From the cell containing the given text, extract its center point as (X, Y) coordinate. 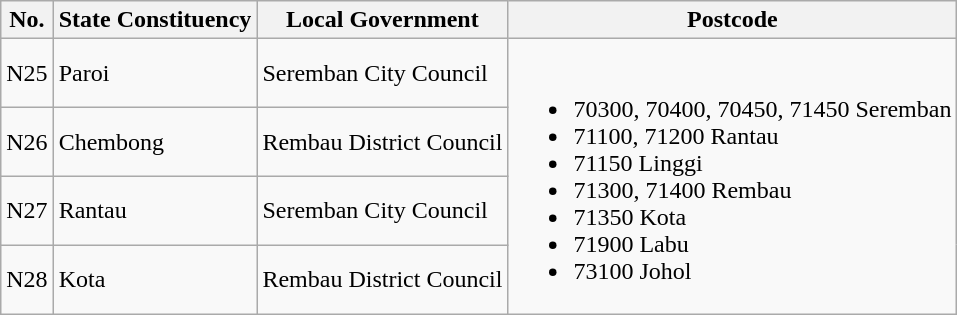
State Constituency (155, 20)
No. (27, 20)
Chembong (155, 142)
Rantau (155, 210)
Kota (155, 280)
70300, 70400, 70450, 71450 Seremban71100, 71200 Rantau71150 Linggi71300, 71400 Rembau71350 Kota71900 Labu73100 Johol (732, 176)
N25 (27, 74)
Local Government (382, 20)
Postcode (732, 20)
N27 (27, 210)
N26 (27, 142)
Paroi (155, 74)
N28 (27, 280)
